From the cell containing the given text, extract its center point as [x, y] coordinate. 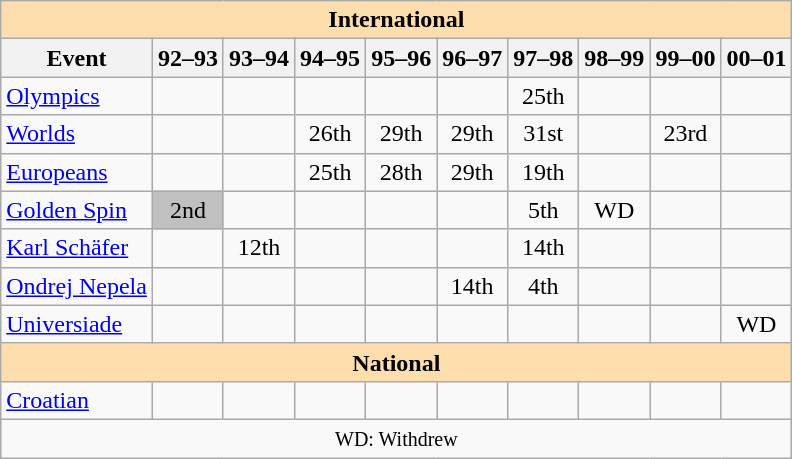
12th [258, 248]
Universiade [77, 324]
97–98 [544, 58]
Worlds [77, 134]
23rd [686, 134]
Ondrej Nepela [77, 286]
Croatian [77, 400]
5th [544, 210]
94–95 [330, 58]
95–96 [402, 58]
Olympics [77, 96]
National [396, 362]
99–00 [686, 58]
Karl Schäfer [77, 248]
00–01 [756, 58]
92–93 [188, 58]
2nd [188, 210]
Event [77, 58]
19th [544, 172]
93–94 [258, 58]
4th [544, 286]
28th [402, 172]
96–97 [472, 58]
98–99 [614, 58]
Europeans [77, 172]
WD: Withdrew [396, 438]
Golden Spin [77, 210]
31st [544, 134]
26th [330, 134]
International [396, 20]
